Return the (x, y) coordinate for the center point of the cell that contains the specified text.  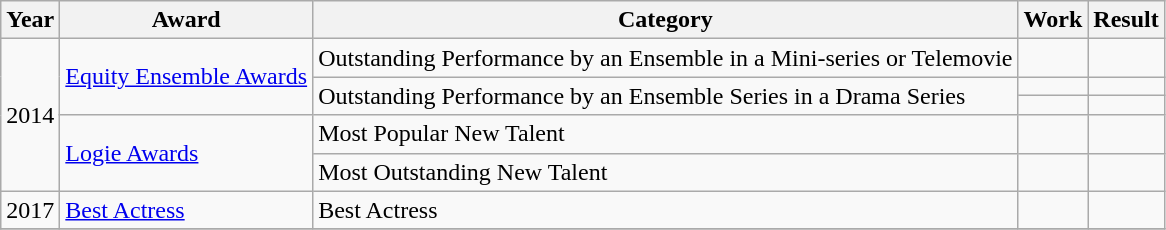
Logie Awards (186, 153)
Outstanding Performance by an Ensemble Series in a Drama Series (666, 96)
2017 (30, 210)
Result (1126, 20)
Outstanding Performance by an Ensemble in a Mini-series or Telemovie (666, 58)
Award (186, 20)
2014 (30, 115)
Equity Ensemble Awards (186, 77)
Most Outstanding New Talent (666, 172)
Most Popular New Talent (666, 134)
Category (666, 20)
Year (30, 20)
Work (1053, 20)
